Capture the cell that displays the provided text and extract its [x, y] central coordinate. 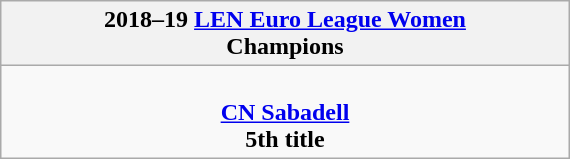
2018–19 LEN Euro League WomenChampions [284, 34]
CN Sabadell5th title [284, 112]
